Output the (x, y) coordinate of the center of the cell containing the given text.  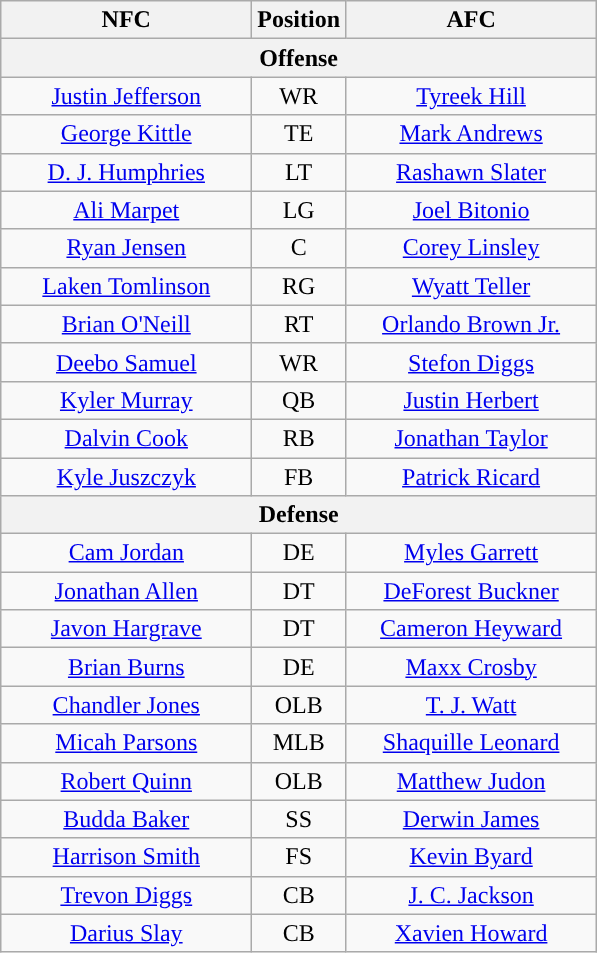
Ali Marpet (126, 210)
Shaquille Leonard (472, 743)
NFC (126, 20)
Derwin James (472, 819)
Deebo Samuel (126, 362)
RB (299, 438)
Kyler Murray (126, 400)
Justin Herbert (472, 400)
RG (299, 286)
Rashawn Slater (472, 172)
Position (299, 20)
J. C. Jackson (472, 895)
Dalvin Cook (126, 438)
Xavien Howard (472, 933)
FS (299, 857)
Justin Jefferson (126, 96)
Darius Slay (126, 933)
Offense (299, 58)
Orlando Brown Jr. (472, 324)
Mark Andrews (472, 134)
SS (299, 819)
Kyle Juszczyk (126, 477)
Brian O'Neill (126, 324)
George Kittle (126, 134)
D. J. Humphries (126, 172)
Stefon Diggs (472, 362)
Matthew Judon (472, 781)
TE (299, 134)
MLB (299, 743)
Maxx Crosby (472, 667)
Defense (299, 515)
AFC (472, 20)
Myles Garrett (472, 553)
Kevin Byard (472, 857)
Joel Bitonio (472, 210)
LT (299, 172)
DeForest Buckner (472, 591)
Cameron Heyward (472, 629)
T. J. Watt (472, 705)
Budda Baker (126, 819)
Wyatt Teller (472, 286)
Brian Burns (126, 667)
QB (299, 400)
FB (299, 477)
Patrick Ricard (472, 477)
Ryan Jensen (126, 248)
Javon Hargrave (126, 629)
LG (299, 210)
Jonathan Allen (126, 591)
Jonathan Taylor (472, 438)
RT (299, 324)
Tyreek Hill (472, 96)
Corey Linsley (472, 248)
Trevon Diggs (126, 895)
Harrison Smith (126, 857)
C (299, 248)
Laken Tomlinson (126, 286)
Robert Quinn (126, 781)
Cam Jordan (126, 553)
Micah Parsons (126, 743)
Chandler Jones (126, 705)
